Scan for the cell matching the given text and deliver its (x, y) coordinate at center. 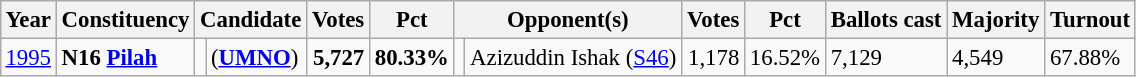
N16 Pilah (125, 57)
5,727 (338, 57)
(UMNO) (256, 57)
Opponent(s) (568, 20)
1995 (28, 57)
Majority (996, 20)
Candidate (251, 20)
67.88% (1090, 57)
4,549 (996, 57)
Azizuddin Ishak (S46) (574, 57)
Year (28, 20)
7,129 (886, 57)
1,178 (714, 57)
Ballots cast (886, 20)
16.52% (786, 57)
Turnout (1090, 20)
80.33% (412, 57)
Constituency (125, 20)
